For the text-containing cell, return its midpoint in (X, Y) coordinate format. 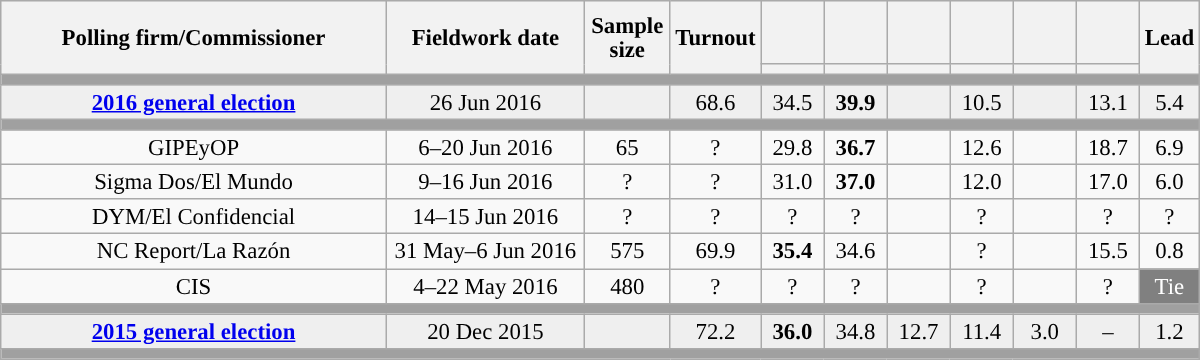
37.0 (856, 182)
12.0 (982, 182)
12.7 (918, 332)
2016 general election (194, 102)
3.0 (1044, 332)
GIPEyOP (194, 148)
CIS (194, 286)
18.7 (1108, 148)
68.6 (716, 102)
15.5 (1108, 252)
6.9 (1169, 148)
39.9 (856, 102)
26 Jun 2016 (485, 102)
11.4 (982, 332)
13.1 (1108, 102)
NC Report/La Razón (194, 252)
34.8 (856, 332)
36.0 (792, 332)
480 (627, 286)
Sigma Dos/El Mundo (194, 182)
31 May–6 Jun 2016 (485, 252)
17.0 (1108, 182)
Fieldwork date (485, 38)
1.2 (1169, 332)
36.7 (856, 148)
0.8 (1169, 252)
20 Dec 2015 (485, 332)
72.2 (716, 332)
14–15 Jun 2016 (485, 218)
9–16 Jun 2016 (485, 182)
6–20 Jun 2016 (485, 148)
5.4 (1169, 102)
4–22 May 2016 (485, 286)
10.5 (982, 102)
Lead (1169, 38)
Polling firm/Commissioner (194, 38)
DYM/El Confidencial (194, 218)
6.0 (1169, 182)
34.6 (856, 252)
2015 general election (194, 332)
Sample size (627, 38)
575 (627, 252)
12.6 (982, 148)
Turnout (716, 38)
35.4 (792, 252)
69.9 (716, 252)
Tie (1169, 286)
31.0 (792, 182)
29.8 (792, 148)
34.5 (792, 102)
– (1108, 332)
65 (627, 148)
